Pinpoint the cell where the given text exists, returning its (X, Y) midpoint coordinate. 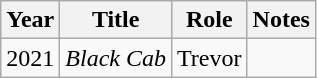
Role (210, 20)
Black Cab (116, 58)
2021 (30, 58)
Trevor (210, 58)
Year (30, 20)
Notes (281, 20)
Title (116, 20)
